Pinpoint the cell where the given text exists, returning its (X, Y) midpoint coordinate. 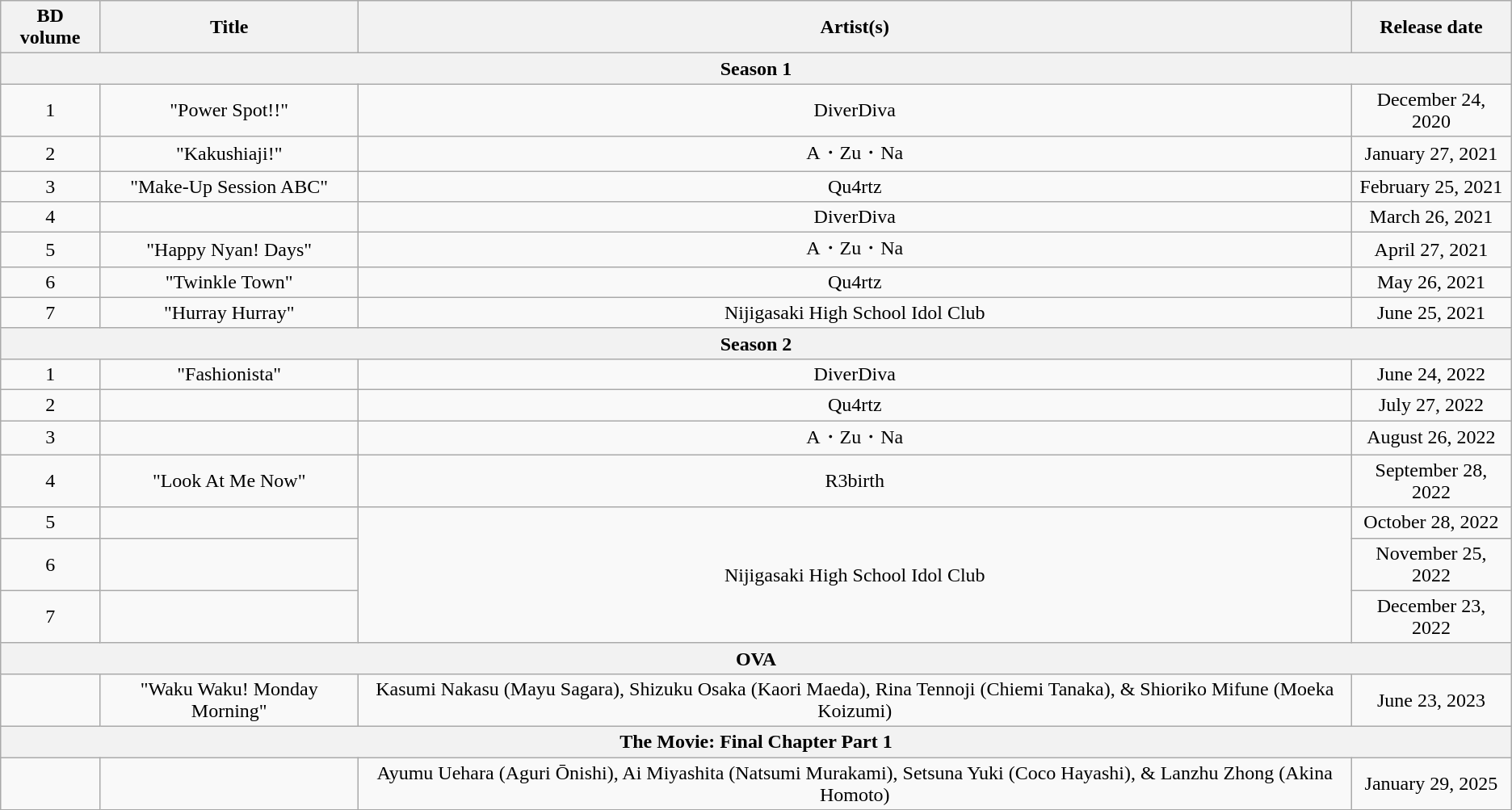
June 25, 2021 (1431, 313)
Title (229, 27)
"Hurray Hurray" (229, 313)
January 29, 2025 (1431, 783)
November 25, 2022 (1431, 564)
Ayumu Uehara (Aguri Ōnishi), Ai Miyashita (Natsumi Murakami), Setsuna Yuki (Coco Hayashi), & Lanzhu Zhong (Akina Homoto) (855, 783)
Season 1 (756, 69)
January 27, 2021 (1431, 153)
The Movie: Final Chapter Part 1 (756, 741)
March 26, 2021 (1431, 217)
"Kakushiaji!" (229, 153)
Kasumi Nakasu (Mayu Sagara), Shizuku Osaka (Kaori Maeda), Rina Tennoji (Chiemi Tanaka), & Shioriko Mifune (Moeka Koizumi) (855, 699)
"Make-Up Session ABC" (229, 187)
"Twinkle Town" (229, 282)
BD volume (50, 27)
Release date (1431, 27)
April 27, 2021 (1431, 250)
December 24, 2020 (1431, 110)
August 26, 2022 (1431, 438)
May 26, 2021 (1431, 282)
"Fashionista" (229, 374)
June 23, 2023 (1431, 699)
Artist(s) (855, 27)
R3birth (855, 481)
December 23, 2022 (1431, 617)
Season 2 (756, 343)
June 24, 2022 (1431, 374)
"Waku Waku! Monday Morning" (229, 699)
October 28, 2022 (1431, 523)
"Happy Nyan! Days" (229, 250)
"Power Spot!!" (229, 110)
"Look At Me Now" (229, 481)
September 28, 2022 (1431, 481)
February 25, 2021 (1431, 187)
OVA (756, 658)
July 27, 2022 (1431, 405)
